Extract the (X, Y) coordinate from the center of the cell holding the provided text.  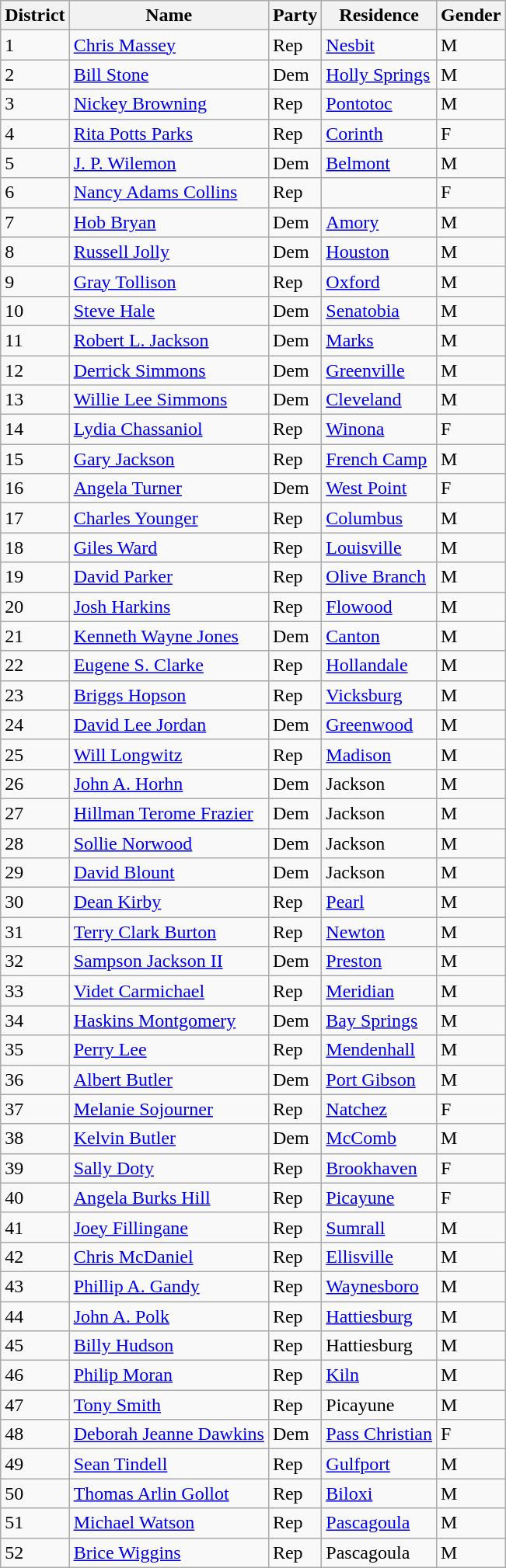
Deborah Jeanne Dawkins (169, 1434)
Senatobia (379, 311)
District (35, 16)
Angela Burks Hill (169, 1198)
35 (35, 1050)
John A. Polk (169, 1316)
Hollandale (379, 666)
Pontotoc (379, 104)
8 (35, 252)
25 (35, 754)
John A. Horhn (169, 784)
Haskins Montgomery (169, 1020)
Brookhaven (379, 1168)
16 (35, 488)
Perry Lee (169, 1050)
David Lee Jordan (169, 725)
Kelvin Butler (169, 1139)
Olive Branch (379, 577)
23 (35, 695)
17 (35, 518)
49 (35, 1464)
3 (35, 104)
Phillip A. Gandy (169, 1286)
Billy Hudson (169, 1346)
Tony Smith (169, 1405)
Josh Harkins (169, 607)
Amory (379, 222)
Russell Jolly (169, 252)
42 (35, 1257)
Gary Jackson (169, 459)
Pass Christian (379, 1434)
Gray Tollison (169, 281)
36 (35, 1080)
Thomas Arlin Gollot (169, 1493)
Natchez (379, 1109)
Will Longwitz (169, 754)
40 (35, 1198)
Sollie Norwood (169, 843)
10 (35, 311)
1 (35, 45)
Michael Watson (169, 1523)
French Camp (379, 459)
31 (35, 932)
Cleveland (379, 400)
Waynesboro (379, 1286)
43 (35, 1286)
15 (35, 459)
Brice Wiggins (169, 1552)
Terry Clark Burton (169, 932)
Kiln (379, 1375)
51 (35, 1523)
Chris Massey (169, 45)
38 (35, 1139)
Meridian (379, 991)
Dean Kirby (169, 902)
39 (35, 1168)
Albert Butler (169, 1080)
11 (35, 340)
26 (35, 784)
48 (35, 1434)
12 (35, 370)
5 (35, 163)
41 (35, 1227)
Chris McDaniel (169, 1257)
29 (35, 873)
Angela Turner (169, 488)
47 (35, 1405)
Gulfport (379, 1464)
Nickey Browning (169, 104)
Bill Stone (169, 75)
Lydia Chassaniol (169, 429)
Nesbit (379, 45)
27 (35, 813)
Giles Ward (169, 548)
30 (35, 902)
Videt Carmichael (169, 991)
Rita Potts Parks (169, 134)
32 (35, 961)
Willie Lee Simmons (169, 400)
Columbus (379, 518)
Melanie Sojourner (169, 1109)
Newton (379, 932)
7 (35, 222)
20 (35, 607)
33 (35, 991)
McComb (379, 1139)
Vicksburg (379, 695)
Joey Fillingane (169, 1227)
Flowood (379, 607)
Philip Moran (169, 1375)
Hillman Terome Frazier (169, 813)
Marks (379, 340)
Sally Doty (169, 1168)
Houston (379, 252)
Holly Springs (379, 75)
37 (35, 1109)
Port Gibson (379, 1080)
2 (35, 75)
46 (35, 1375)
Corinth (379, 134)
Mendenhall (379, 1050)
Biloxi (379, 1493)
Charles Younger (169, 518)
24 (35, 725)
21 (35, 636)
9 (35, 281)
Eugene S. Clarke (169, 666)
Greenville (379, 370)
13 (35, 400)
Derrick Simmons (169, 370)
Oxford (379, 281)
Party (295, 16)
Greenwood (379, 725)
Canton (379, 636)
Louisville (379, 548)
Nancy Adams Collins (169, 193)
Robert L. Jackson (169, 340)
Gender (471, 16)
Briggs Hopson (169, 695)
Bay Springs (379, 1020)
Sampson Jackson II (169, 961)
44 (35, 1316)
Preston (379, 961)
Name (169, 16)
34 (35, 1020)
4 (35, 134)
Sean Tindell (169, 1464)
Kenneth Wayne Jones (169, 636)
Winona (379, 429)
Residence (379, 16)
19 (35, 577)
18 (35, 548)
22 (35, 666)
50 (35, 1493)
Belmont (379, 163)
Hob Bryan (169, 222)
David Parker (169, 577)
Steve Hale (169, 311)
Ellisville (379, 1257)
45 (35, 1346)
28 (35, 843)
David Blount (169, 873)
Sumrall (379, 1227)
6 (35, 193)
Pearl (379, 902)
J. P. Wilemon (169, 163)
14 (35, 429)
Madison (379, 754)
52 (35, 1552)
West Point (379, 488)
